Scan for the cell matching the given text and deliver its [x, y] coordinate at center. 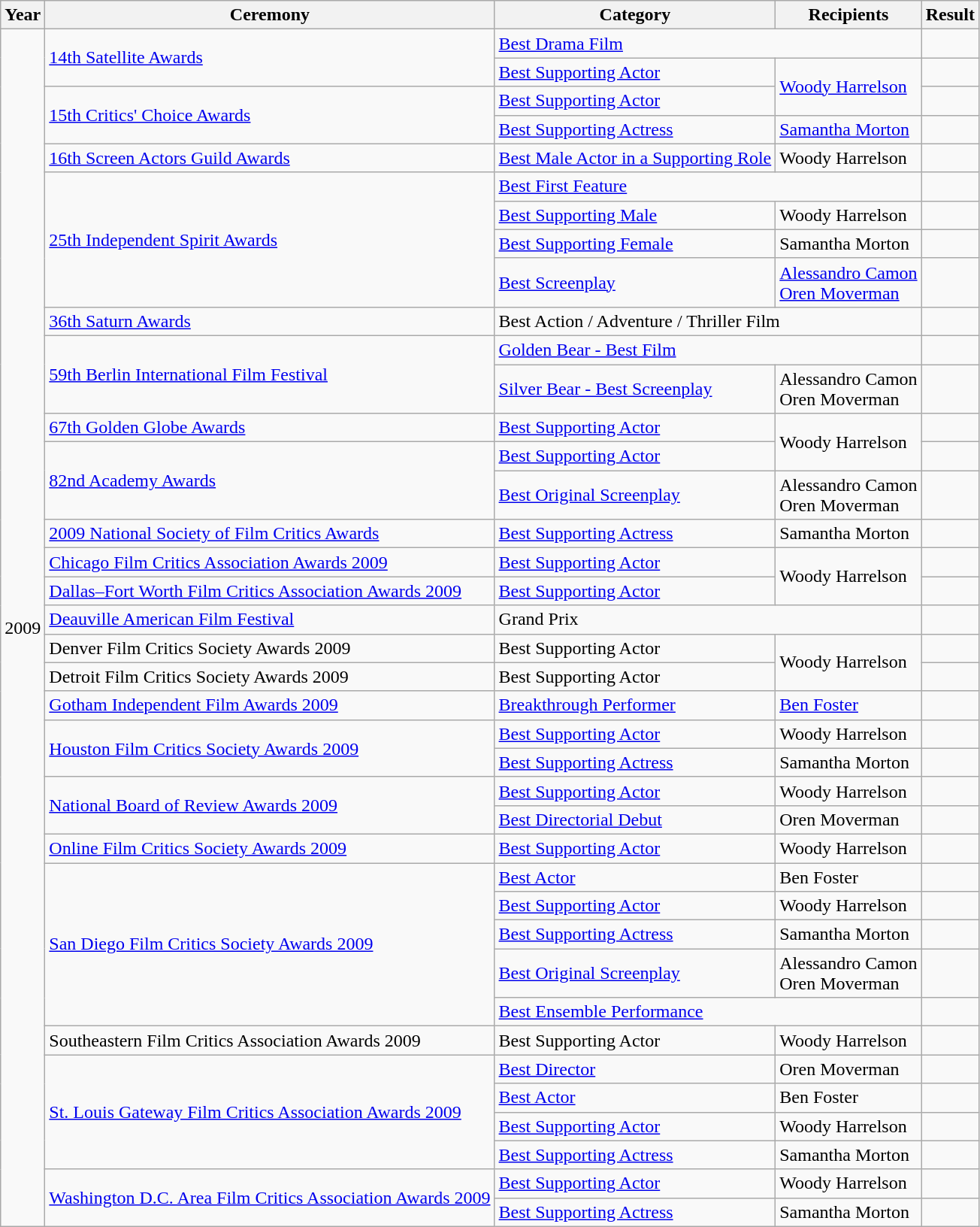
59th Berlin International Film Festival [270, 374]
Dallas–Fort Worth Film Critics Association Awards 2009 [270, 591]
14th Satellite Awards [270, 58]
Ceremony [270, 15]
25th Independent Spirit Awards [270, 239]
Grand Prix [708, 620]
Best Ensemble Performance [708, 1012]
82nd Academy Awards [270, 481]
16th Screen Actors Guild Awards [270, 158]
Houston Film Critics Society Awards 2009 [270, 748]
Golden Bear - Best Film [708, 350]
Breakthrough Performer [635, 705]
Detroit Film Critics Society Awards 2009 [270, 677]
Online Film Critics Society Awards 2009 [270, 848]
67th Golden Globe Awards [270, 428]
Gotham Independent Film Awards 2009 [270, 705]
Best Supporting Female [635, 244]
Best Directorial Debut [635, 820]
Best Action / Adventure / Thriller Film [708, 321]
Best Male Actor in a Supporting Role [635, 158]
15th Critics' Choice Awards [270, 115]
Southeastern Film Critics Association Awards 2009 [270, 1041]
2009 [23, 628]
Recipients [848, 15]
Silver Bear - Best Screenplay [635, 388]
Best Drama Film [708, 44]
Washington D.C. Area Film Critics Association Awards 2009 [270, 1198]
Best Supporting Male [635, 215]
Best Screenplay [635, 283]
St. Louis Gateway Film Critics Association Awards 2009 [270, 1112]
Deauville American Film Festival [270, 620]
Chicago Film Critics Association Awards 2009 [270, 562]
Result [950, 15]
National Board of Review Awards 2009 [270, 805]
Best Director [635, 1069]
Year [23, 15]
San Diego Film Critics Society Awards 2009 [270, 944]
Denver Film Critics Society Awards 2009 [270, 648]
Best First Feature [708, 186]
36th Saturn Awards [270, 321]
Category [635, 15]
2009 National Society of Film Critics Awards [270, 534]
